From the cell containing the given text, extract its center point as [X, Y] coordinate. 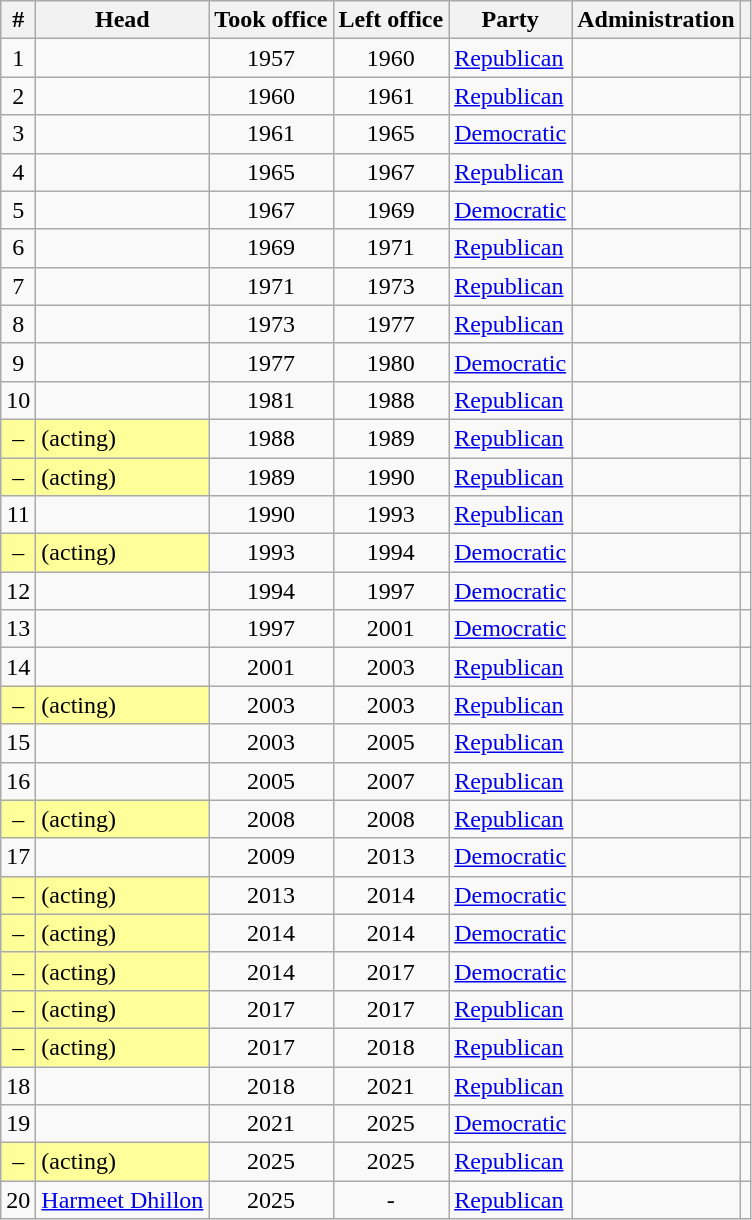
4 [18, 172]
Left office [391, 20]
16 [18, 781]
Administration [656, 20]
- [391, 1200]
19 [18, 1124]
11 [18, 515]
5 [18, 210]
Party [510, 20]
9 [18, 362]
13 [18, 629]
14 [18, 667]
# [18, 20]
Head [122, 20]
1981 [271, 400]
7 [18, 286]
1980 [391, 362]
2007 [391, 781]
20 [18, 1200]
1 [18, 58]
Harmeet Dhillon [122, 1200]
17 [18, 857]
18 [18, 1085]
2009 [271, 857]
1957 [271, 58]
3 [18, 134]
6 [18, 248]
15 [18, 743]
10 [18, 400]
2 [18, 96]
8 [18, 324]
Took office [271, 20]
12 [18, 591]
